Detect which cell encompasses the target text, then output its (X, Y) center coordinate. 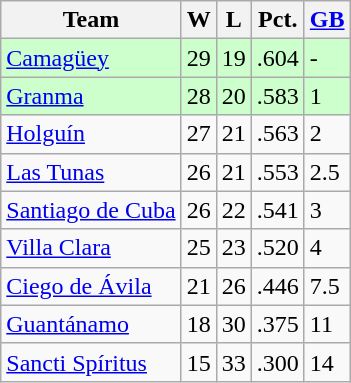
GB (327, 20)
.520 (278, 248)
2 (327, 134)
2.5 (327, 172)
.583 (278, 96)
11 (327, 324)
.300 (278, 362)
.375 (278, 324)
.553 (278, 172)
.604 (278, 58)
23 (234, 248)
Guantánamo (91, 324)
19 (234, 58)
18 (198, 324)
Pct. (278, 20)
Ciego de Ávila (91, 286)
Team (91, 20)
Santiago de Cuba (91, 210)
.563 (278, 134)
14 (327, 362)
Holguín (91, 134)
Granma (91, 96)
L (234, 20)
Camagüey (91, 58)
W (198, 20)
1 (327, 96)
- (327, 58)
29 (198, 58)
Villa Clara (91, 248)
Sancti Spíritus (91, 362)
15 (198, 362)
.446 (278, 286)
.541 (278, 210)
33 (234, 362)
30 (234, 324)
28 (198, 96)
3 (327, 210)
22 (234, 210)
27 (198, 134)
25 (198, 248)
4 (327, 248)
7.5 (327, 286)
20 (234, 96)
Las Tunas (91, 172)
